Locate the cell with the specified text and output its [X, Y] center coordinate. 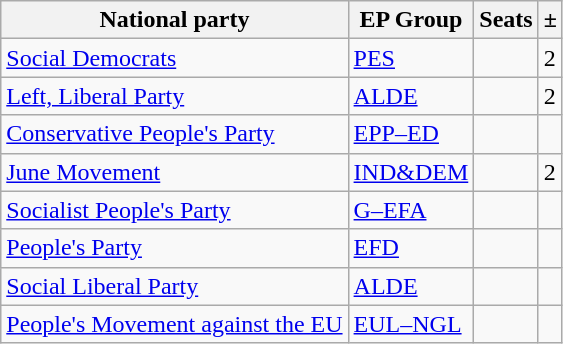
EPP–ED [411, 134]
EFD [411, 248]
Seats [506, 20]
Social Democrats [174, 58]
PES [411, 58]
National party [174, 20]
IND&DEM [411, 172]
June Movement [174, 172]
People's Party [174, 248]
Conservative People's Party [174, 134]
G–EFA [411, 210]
± [550, 20]
EP Group [411, 20]
Left, Liberal Party [174, 96]
Social Liberal Party [174, 286]
People's Movement against the EU [174, 324]
Socialist People's Party [174, 210]
EUL–NGL [411, 324]
